Detect which cell encompasses the target text, then output its (X, Y) center coordinate. 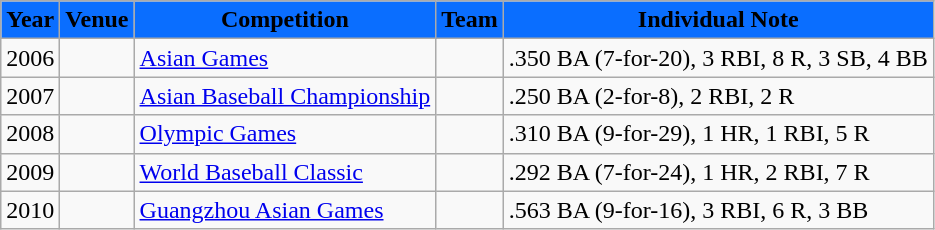
Asian Baseball Championship (285, 96)
2010 (30, 210)
.310 BA (9-for-29), 1 HR, 1 RBI, 5 R (718, 134)
Venue (97, 20)
Year (30, 20)
Team (470, 20)
Individual Note (718, 20)
2007 (30, 96)
Guangzhou Asian Games (285, 210)
2006 (30, 58)
Competition (285, 20)
.350 BA (7-for-20), 3 RBI, 8 R, 3 SB, 4 BB (718, 58)
2008 (30, 134)
Asian Games (285, 58)
Olympic Games (285, 134)
.563 BA (9-for-16), 3 RBI, 6 R, 3 BB (718, 210)
World Baseball Classic (285, 172)
.250 BA (2-for-8), 2 RBI, 2 R (718, 96)
2009 (30, 172)
.292 BA (7-for-24), 1 HR, 2 RBI, 7 R (718, 172)
